Return the [x, y] coordinate for the center point of the cell that contains the specified text.  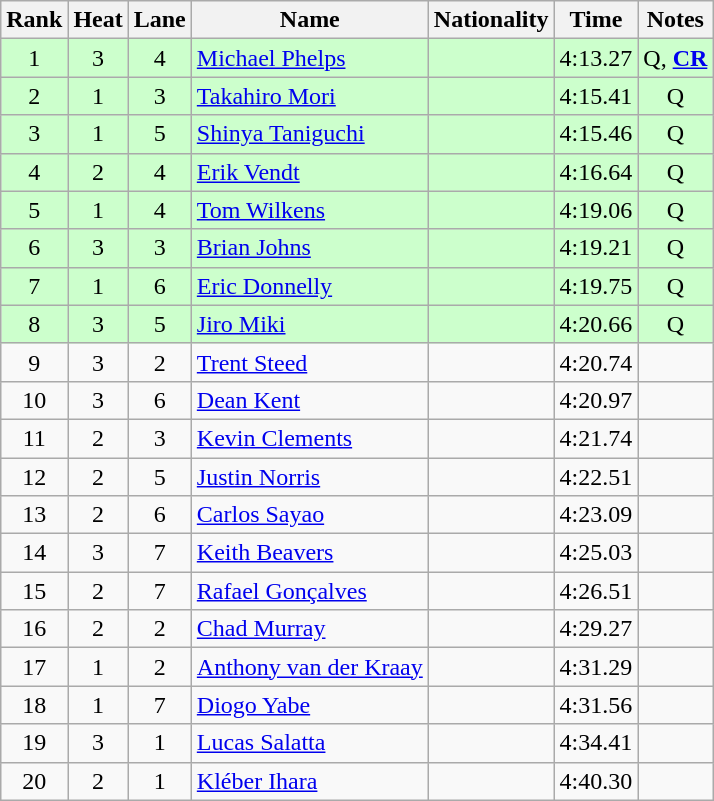
14 [34, 553]
Keith Beavers [310, 553]
Diogo Yabe [310, 705]
Takahiro Mori [310, 96]
4:25.03 [596, 553]
4:31.56 [596, 705]
Jiro Miki [310, 324]
Lucas Salatta [310, 743]
13 [34, 515]
4:15.46 [596, 134]
11 [34, 438]
15 [34, 591]
4:22.51 [596, 477]
Rank [34, 20]
Tom Wilkens [310, 210]
4:34.41 [596, 743]
4:15.41 [596, 96]
9 [34, 362]
Heat [98, 20]
4:20.66 [596, 324]
4:16.64 [596, 172]
Notes [676, 20]
Q, CR [676, 58]
Shinya Taniguchi [310, 134]
4:20.74 [596, 362]
Name [310, 20]
Time [596, 20]
4:31.29 [596, 667]
Chad Murray [310, 629]
4:20.97 [596, 400]
Dean Kent [310, 400]
4:19.06 [596, 210]
Trent Steed [310, 362]
Michael Phelps [310, 58]
12 [34, 477]
20 [34, 781]
Kléber Ihara [310, 781]
Justin Norris [310, 477]
19 [34, 743]
4:13.27 [596, 58]
Erik Vendt [310, 172]
Carlos Sayao [310, 515]
Brian Johns [310, 248]
18 [34, 705]
4:26.51 [596, 591]
16 [34, 629]
Nationality [491, 20]
4:19.21 [596, 248]
Anthony van der Kraay [310, 667]
10 [34, 400]
17 [34, 667]
4:23.09 [596, 515]
4:21.74 [596, 438]
Rafael Gonçalves [310, 591]
Lane [160, 20]
4:19.75 [596, 286]
Eric Donnelly [310, 286]
Kevin Clements [310, 438]
4:40.30 [596, 781]
4:29.27 [596, 629]
8 [34, 324]
